From the cell containing the given text, extract its center point as [x, y] coordinate. 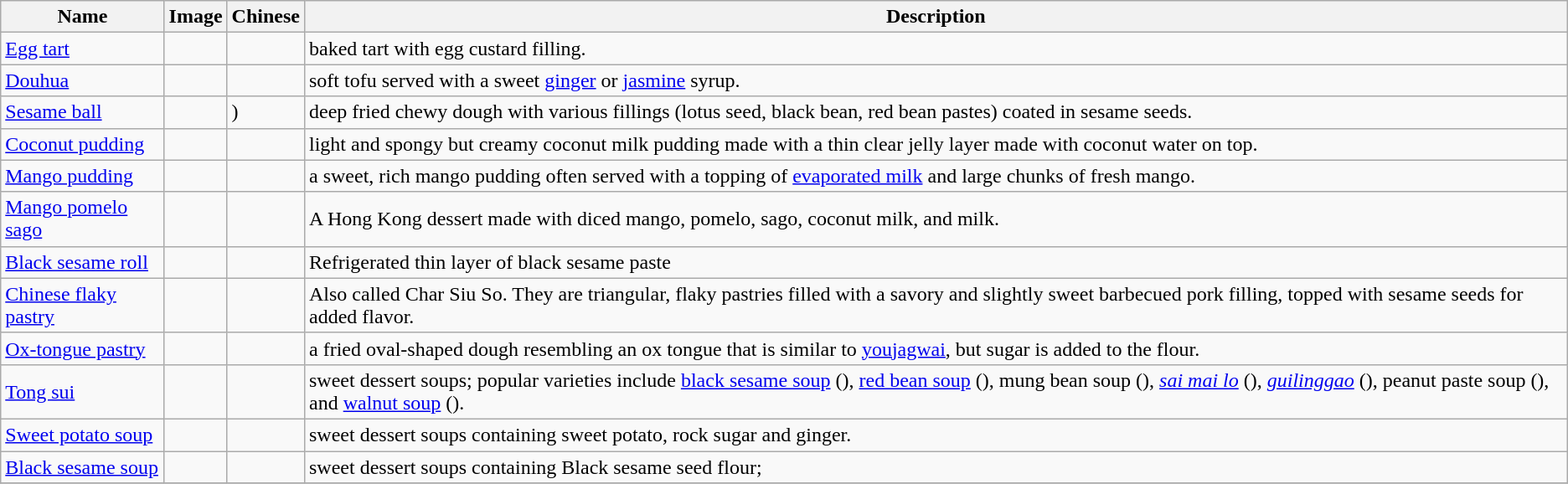
Refrigerated thin layer of black sesame paste [936, 262]
light and spongy but creamy coconut milk pudding made with a thin clear jelly layer made with coconut water on top. [936, 144]
deep fried chewy dough with various fillings (lotus seed, black bean, red bean pastes) coated in sesame seeds. [936, 112]
) [266, 112]
Description [936, 17]
Egg tart [82, 49]
Black sesame soup [82, 466]
A Hong Kong dessert made with diced mango, pomelo, sago, coconut milk, and milk. [936, 219]
baked tart with egg custard filling. [936, 49]
Chinese [266, 17]
Coconut pudding [82, 144]
sweet dessert soups containing sweet potato, rock sugar and ginger. [936, 435]
Name [82, 17]
a sweet, rich mango pudding often served with a topping of evaporated milk and large chunks of fresh mango. [936, 176]
a fried oval-shaped dough resembling an ox tongue that is similar to youjagwai, but sugar is added to the flour. [936, 348]
Sweet potato soup [82, 435]
Ox-tongue pastry [82, 348]
Mango pomelo sago [82, 219]
Sesame ball [82, 112]
Chinese flaky pastry [82, 305]
Douhua [82, 80]
Tong sui [82, 392]
Black sesame roll [82, 262]
Image [196, 17]
Mango pudding [82, 176]
sweet dessert soups containing Black sesame seed flour; [936, 466]
soft tofu served with a sweet ginger or jasmine syrup. [936, 80]
